From the cell containing the given text, extract its center point as [x, y] coordinate. 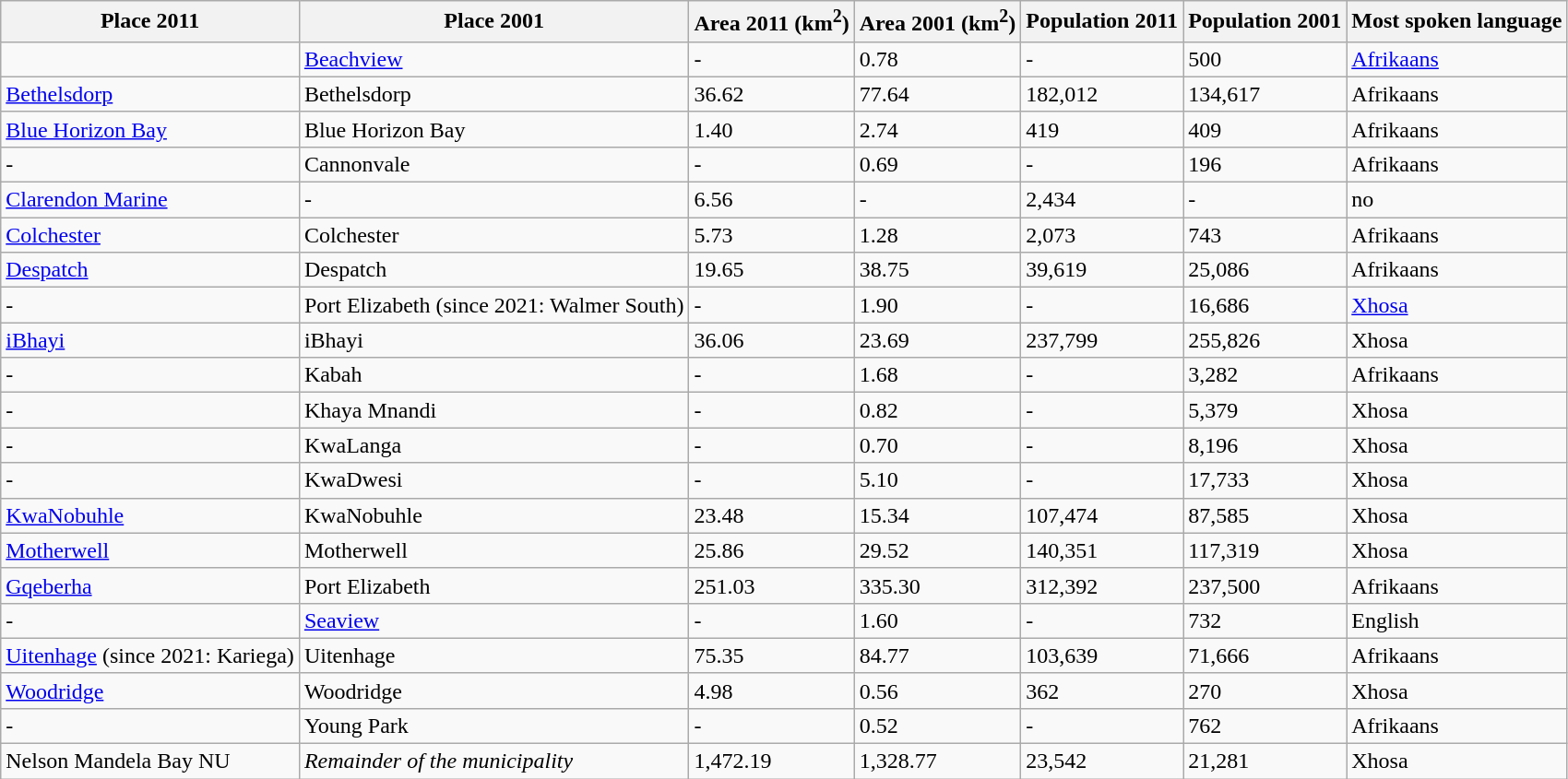
2.74 [937, 129]
0.69 [937, 164]
500 [1265, 59]
107,474 [1102, 515]
77.64 [937, 94]
1,472.19 [771, 761]
Beachview [494, 59]
36.62 [771, 94]
English [1457, 620]
103,639 [1102, 655]
Uitenhage [494, 655]
38.75 [937, 270]
5.10 [937, 480]
71,666 [1265, 655]
237,500 [1265, 585]
21,281 [1265, 761]
Nelson Mandela Bay NU [150, 761]
237,799 [1102, 340]
Population 2011 [1102, 22]
19.65 [771, 270]
15.34 [937, 515]
Port Elizabeth [494, 585]
25.86 [771, 550]
1.90 [937, 305]
6.56 [771, 200]
Seaview [494, 620]
Clarendon Marine [150, 200]
419 [1102, 129]
117,319 [1265, 550]
Place 2001 [494, 22]
2,073 [1102, 235]
4.98 [771, 690]
0.70 [937, 445]
Port Elizabeth (since 2021: Walmer South) [494, 305]
0.78 [937, 59]
no [1457, 200]
Population 2001 [1265, 22]
29.52 [937, 550]
5,379 [1265, 410]
Young Park [494, 726]
87,585 [1265, 515]
1.68 [937, 375]
1.40 [771, 129]
182,012 [1102, 94]
743 [1265, 235]
2,434 [1102, 200]
Uitenhage (since 2021: Kariega) [150, 655]
17,733 [1265, 480]
140,351 [1102, 550]
251.03 [771, 585]
23,542 [1102, 761]
270 [1265, 690]
84.77 [937, 655]
3,282 [1265, 375]
23.48 [771, 515]
Khaya Mnandi [494, 410]
16,686 [1265, 305]
Place 2011 [150, 22]
25,086 [1265, 270]
1,328.77 [937, 761]
Cannonvale [494, 164]
23.69 [937, 340]
0.52 [937, 726]
362 [1102, 690]
312,392 [1102, 585]
Gqeberha [150, 585]
Area 2001 (km2) [937, 22]
335.30 [937, 585]
Remainder of the municipality [494, 761]
36.06 [771, 340]
1.60 [937, 620]
39,619 [1102, 270]
5.73 [771, 235]
Area 2011 (km2) [771, 22]
732 [1265, 620]
0.56 [937, 690]
0.82 [937, 410]
KwaDwesi [494, 480]
409 [1265, 129]
8,196 [1265, 445]
134,617 [1265, 94]
75.35 [771, 655]
1.28 [937, 235]
Kabah [494, 375]
196 [1265, 164]
255,826 [1265, 340]
762 [1265, 726]
KwaLanga [494, 445]
Most spoken language [1457, 22]
